For the text-containing cell, return its midpoint in (x, y) coordinate format. 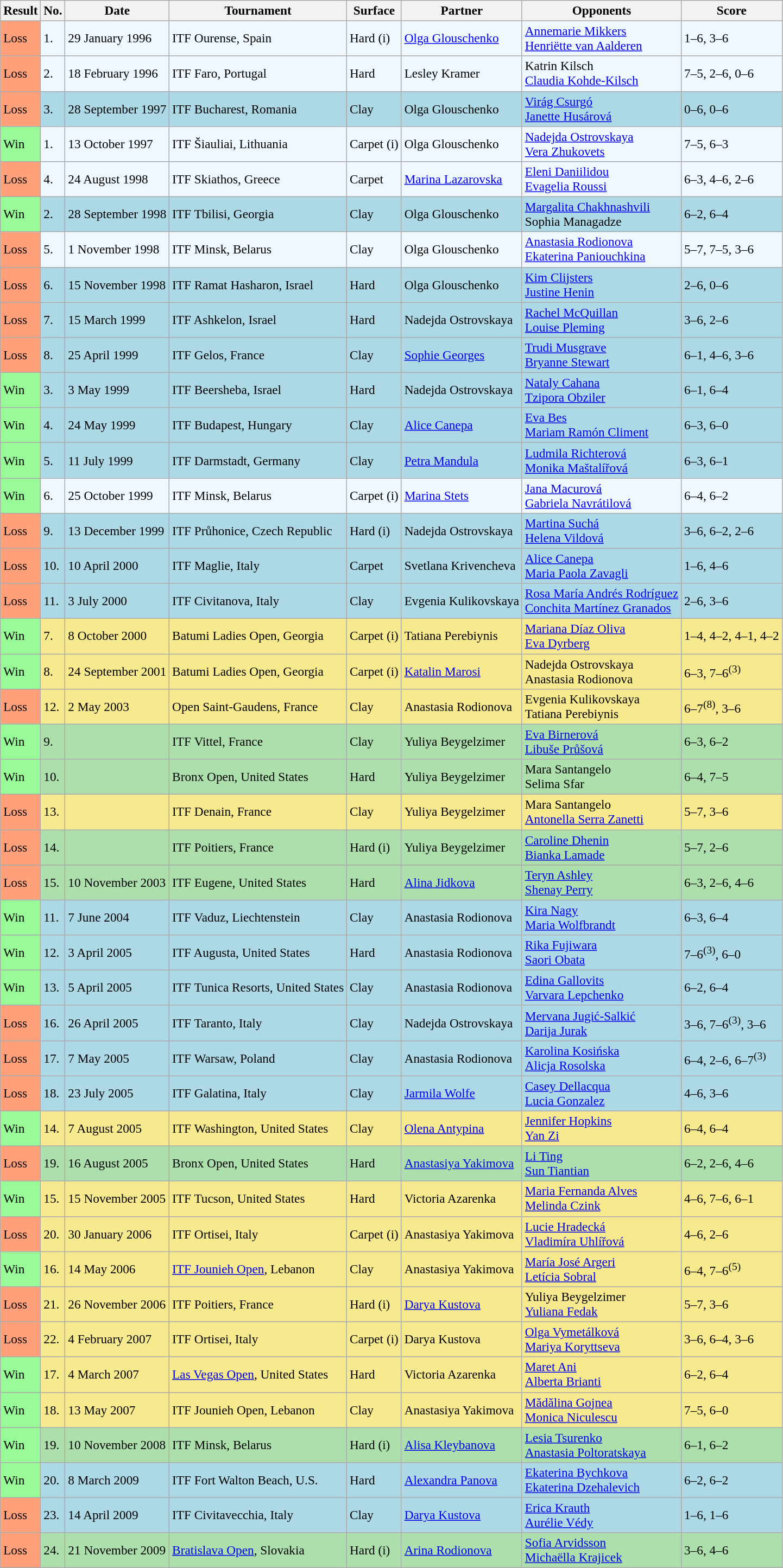
Kim Clijsters Justine Henin (602, 284)
Las Vegas Open, United States (258, 1374)
1–6, 4–6 (732, 566)
22. (53, 1340)
Alexandra Panova (462, 1480)
6–3, 4–6, 2–6 (732, 179)
ITF Fort Walton Beach, U.S. (258, 1480)
Evgenia Kulikovskaya (462, 601)
6–2, 2–6, 4–6 (732, 1164)
13 May 2007 (117, 1410)
6–4, 7–5 (732, 776)
Bratislava Open, Slovakia (258, 1550)
26 April 2005 (117, 1023)
Open Saint-Gaudens, France (258, 707)
7–6(3), 6–0 (732, 952)
Sofia Arvidsson Michaëlla Krajicek (602, 1550)
5–7, 7–5, 3–6 (732, 250)
ITF Vaduz, Liechtenstein (258, 917)
Alice Canepa Maria Paola Zavagli (602, 566)
4–6, 7–6, 6–1 (732, 1198)
Mervana Jugić-Salkić Darija Jurak (602, 1023)
ITF Taranto, Italy (258, 1023)
15 March 1999 (117, 319)
3 April 2005 (117, 952)
6–1, 6–2 (732, 1445)
Nadejda Ostrovskaya Anastasia Rodionova (602, 671)
8 October 2000 (117, 636)
1 November 1998 (117, 250)
3 May 1999 (117, 390)
Alisa Kleybanova (462, 1445)
3–6, 6–4, 3–6 (732, 1340)
ITF Denain, France (258, 812)
3–6, 2–6 (732, 319)
Mariana Díaz Oliva Eva Dyrberg (602, 636)
ITF Civitanova, Italy (258, 601)
Eva Bes Mariam Ramón Climent (602, 426)
10 November 2008 (117, 1445)
Jana Macurová Gabriela Navrátilová (602, 495)
3–6, 4–6 (732, 1550)
6–3, 2–6, 4–6 (732, 883)
Olena Antypina (462, 1128)
Nataly Cahana Tzipora Obziler (602, 390)
Lesley Kramer (462, 74)
11 July 1999 (117, 460)
ITF Gelos, France (258, 355)
ITF Ramat Hasharon, Israel (258, 284)
7–5, 2–6, 0–6 (732, 74)
25 April 1999 (117, 355)
18 February 1996 (117, 74)
Partner (462, 10)
Li Ting Sun Tiantian (602, 1164)
10 November 2003 (117, 883)
Rachel McQuillan Louise Pleming (602, 319)
1–6, 1–6 (732, 1515)
7–5, 6–3 (732, 143)
Martina Suchá Helena Vildová (602, 531)
Margalita Chakhnashvili Sophia Managadze (602, 214)
ITF Ashkelon, Israel (258, 319)
Caroline Dhenin Bianka Lamade (602, 847)
ITF Bucharest, Romania (258, 109)
26 November 2006 (117, 1304)
No. (53, 10)
ITF Faro, Portugal (258, 74)
Tatiana Perebiynis (462, 636)
ITF Skiathos, Greece (258, 179)
21. (53, 1304)
ITF Washington, United States (258, 1128)
ITF Vittel, France (258, 741)
Sophie Georges (462, 355)
6–2, 6–2 (732, 1480)
ITF Darmstadt, Germany (258, 460)
16 August 2005 (117, 1164)
Mădălina Gojnea Monica Niculescu (602, 1410)
24. (53, 1550)
4 February 2007 (117, 1340)
Rika Fujiwara Saori Obata (602, 952)
ITF Civitavecchia, Italy (258, 1515)
Eleni Daniilidou Evagelia Roussi (602, 179)
6–1, 4–6, 3–6 (732, 355)
Lucie Hradecká Vladimíra Uhlířová (602, 1234)
Virág Csurgó Janette Husárová (602, 109)
6–3, 6–1 (732, 460)
6–3, 6–4 (732, 917)
13 October 1997 (117, 143)
10 April 2000 (117, 566)
ITF Průhonice, Czech Republic (258, 531)
ITF Warsaw, Poland (258, 1058)
Erica Krauth Aurélie Védy (602, 1515)
Jennifer Hopkins Yan Zi (602, 1128)
Maret Ani Alberta Brianti (602, 1374)
Teryn Ashley Shenay Perry (602, 883)
Tournament (258, 10)
Result (21, 10)
7 May 2005 (117, 1058)
Svetlana Krivencheva (462, 566)
Yuliya Beygelzimer Yuliana Fedak (602, 1304)
ITF Galatina, Italy (258, 1093)
7 August 2005 (117, 1128)
6–1, 6–4 (732, 390)
Annemarie Mikkers Henriëtte van Aalderen (602, 38)
Katalin Marosi (462, 671)
Mara Santangelo Antonella Serra Zanetti (602, 812)
ITF Beersheba, Israel (258, 390)
24 May 1999 (117, 426)
ITF Tbilisi, Georgia (258, 214)
6–3, 7–6(3) (732, 671)
Anastasia Rodionova Ekaterina Paniouchkina (602, 250)
Ekaterina Bychkova Ekaterina Dzehalevich (602, 1480)
23. (53, 1515)
Katrin Kilsch Claudia Kohde-Kilsch (602, 74)
5–7, 2–6 (732, 847)
Score (732, 10)
1–6, 3–6 (732, 38)
Jarmila Wolfe (462, 1093)
2 May 2003 (117, 707)
6–3, 6–2 (732, 741)
4 March 2007 (117, 1374)
Lesia Tsurenko Anastasia Poltoratskaya (602, 1445)
Rosa María Andrés Rodríguez Conchita Martínez Granados (602, 601)
14 April 2009 (117, 1515)
3–6, 6–2, 2–6 (732, 531)
3–6, 7–6(3), 3–6 (732, 1023)
Edina Gallovits Varvara Lepchenko (602, 988)
Petra Mandula (462, 460)
4–6, 2–6 (732, 1234)
Date (117, 10)
0–6, 0–6 (732, 109)
Alice Canepa (462, 426)
Mara Santangelo Selima Sfar (602, 776)
21 November 2009 (117, 1550)
14 May 2006 (117, 1269)
Casey Dellacqua Lucia Gonzalez (602, 1093)
25 October 1999 (117, 495)
Karolina Kosińska Alicja Rosolska (602, 1058)
ITF Augusta, United States (258, 952)
15 November 2005 (117, 1198)
6–4, 6–2 (732, 495)
Olga Vymetálková Mariya Koryttseva (602, 1340)
Marina Stets (462, 495)
Surface (375, 10)
6–3, 6–0 (732, 426)
6–4, 7–6(5) (732, 1269)
Alina Jidkova (462, 883)
7–5, 6–0 (732, 1410)
6–4, 6–4 (732, 1128)
Kira Nagy Maria Wolfbrandt (602, 917)
4–6, 3–6 (732, 1093)
23 July 2005 (117, 1093)
María José Argeri Letícia Sobral (602, 1269)
29 January 1996 (117, 38)
ITF Tucson, United States (258, 1198)
28 September 1998 (117, 214)
28 September 1997 (117, 109)
1–4, 4–2, 4–1, 4–2 (732, 636)
Eva Birnerová Libuše Průšová (602, 741)
24 August 1998 (117, 179)
6–7(8), 3–6 (732, 707)
ITF Eugene, United States (258, 883)
13 December 1999 (117, 531)
24 September 2001 (117, 671)
7 June 2004 (117, 917)
6–4, 2–6, 6–7(3) (732, 1058)
Trudi Musgrave Bryanne Stewart (602, 355)
ITF Tunica Resorts, United States (258, 988)
ITF Šiauliai, Lithuania (258, 143)
ITF Maglie, Italy (258, 566)
Arina Rodionova (462, 1550)
3 July 2000 (117, 601)
15 November 1998 (117, 284)
Evgenia Kulikovskaya Tatiana Perebiynis (602, 707)
2–6, 3–6 (732, 601)
Nadejda Ostrovskaya Vera Zhukovets (602, 143)
2–6, 0–6 (732, 284)
ITF Ourense, Spain (258, 38)
ITF Budapest, Hungary (258, 426)
8 March 2009 (117, 1480)
30 January 2006 (117, 1234)
5 April 2005 (117, 988)
Ludmila Richterová Monika Maštalířová (602, 460)
Opponents (602, 10)
Marina Lazarovska (462, 179)
Maria Fernanda Alves Melinda Czink (602, 1198)
